Extract the (x, y) coordinate from the center of the cell holding the provided text.  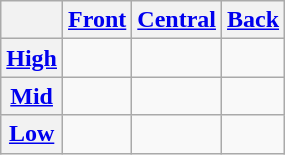
Back (254, 20)
Low (32, 134)
Central (177, 20)
Front (98, 20)
High (32, 58)
Mid (32, 96)
